Determine the (X, Y) coordinate at the center of the cell enclosing the given text.  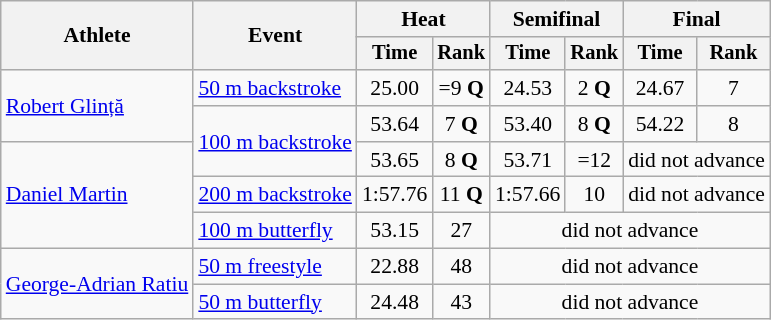
100 m butterfly (275, 231)
50 m backstroke (275, 88)
2 Q (594, 88)
22.88 (394, 267)
10 (594, 195)
7 (734, 88)
=12 (594, 160)
7 Q (461, 124)
8 (734, 124)
Robert Glință (98, 106)
24.53 (528, 88)
53.15 (394, 231)
53.71 (528, 160)
27 (461, 231)
George-Adrian Ratiu (98, 284)
100 m backstroke (275, 142)
200 m backstroke (275, 195)
Event (275, 36)
Semifinal (556, 19)
53.40 (528, 124)
11 Q (461, 195)
24.48 (394, 302)
=9 Q (461, 88)
53.64 (394, 124)
25.00 (394, 88)
50 m butterfly (275, 302)
Athlete (98, 36)
Heat (424, 19)
1:57.76 (394, 195)
Final (696, 19)
Daniel Martin (98, 196)
43 (461, 302)
24.67 (660, 88)
54.22 (660, 124)
53.65 (394, 160)
50 m freestyle (275, 267)
1:57.66 (528, 195)
48 (461, 267)
